Output the [X, Y] coordinate of the center of the cell containing the given text.  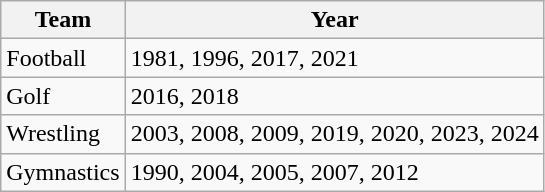
2003, 2008, 2009, 2019, 2020, 2023, 2024 [334, 134]
Football [63, 58]
1990, 2004, 2005, 2007, 2012 [334, 172]
2016, 2018 [334, 96]
Year [334, 20]
Gymnastics [63, 172]
Golf [63, 96]
1981, 1996, 2017, 2021 [334, 58]
Wrestling [63, 134]
Team [63, 20]
